From the cell containing the given text, extract its center point as [x, y] coordinate. 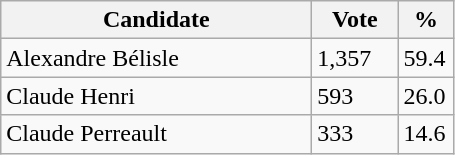
26.0 [426, 96]
Vote [355, 20]
593 [355, 96]
Alexandre Bélisle [156, 58]
14.6 [426, 134]
1,357 [355, 58]
59.4 [426, 58]
333 [355, 134]
% [426, 20]
Candidate [156, 20]
Claude Henri [156, 96]
Claude Perreault [156, 134]
